Capture the cell that displays the provided text and extract its [X, Y] central coordinate. 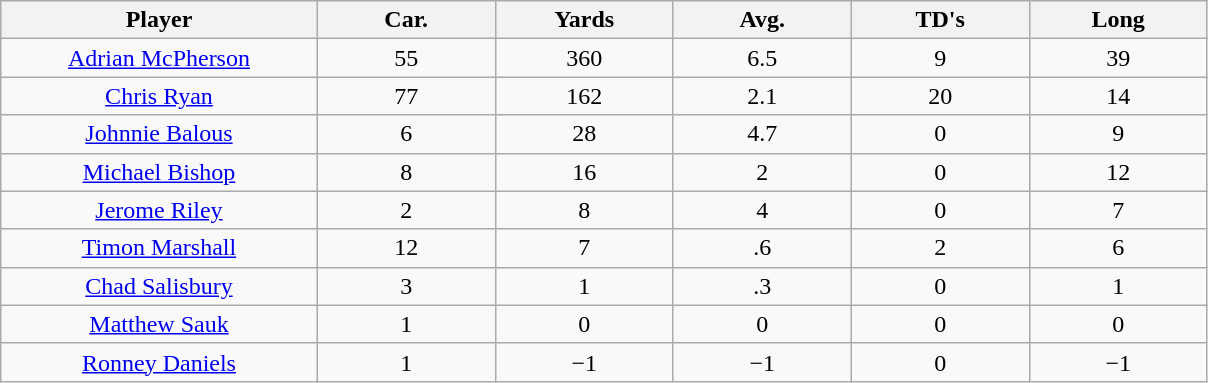
Timon Marshall [159, 248]
Jerome Riley [159, 210]
20 [940, 96]
Player [159, 20]
.3 [762, 286]
Chad Salisbury [159, 286]
4 [762, 210]
Johnnie Balous [159, 134]
4.7 [762, 134]
39 [1118, 58]
Car. [406, 20]
162 [584, 96]
14 [1118, 96]
360 [584, 58]
Avg. [762, 20]
Michael Bishop [159, 172]
Ronney Daniels [159, 362]
TD's [940, 20]
2.1 [762, 96]
.6 [762, 248]
Long [1118, 20]
28 [584, 134]
3 [406, 286]
6.5 [762, 58]
77 [406, 96]
55 [406, 58]
Chris Ryan [159, 96]
Yards [584, 20]
16 [584, 172]
Adrian McPherson [159, 58]
Matthew Sauk [159, 324]
